Identify which cell holds the provided text, then report its (X, Y) central coordinate. 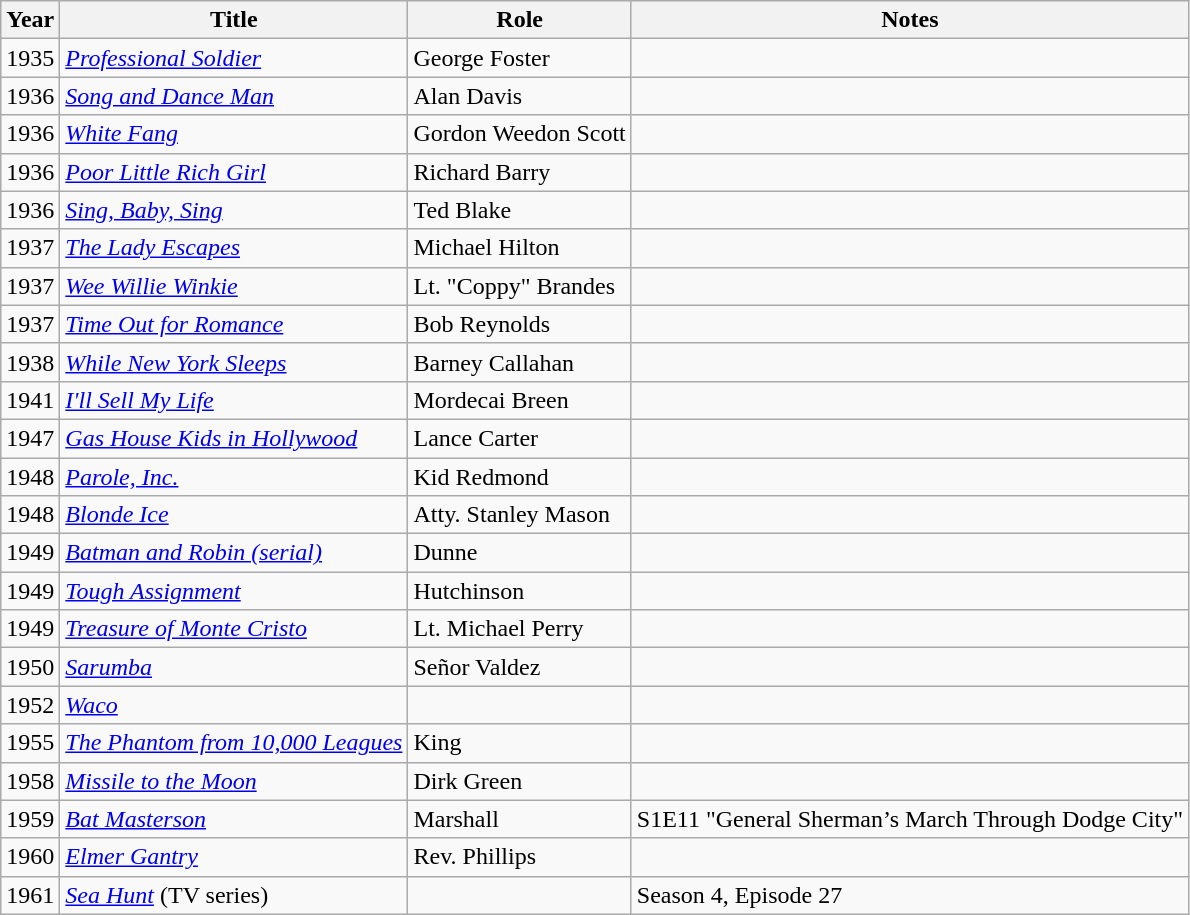
1961 (30, 895)
Song and Dance Man (234, 96)
Parole, Inc. (234, 477)
Bob Reynolds (520, 324)
1955 (30, 743)
King (520, 743)
Señor Valdez (520, 667)
George Foster (520, 58)
Dirk Green (520, 781)
Marshall (520, 819)
Barney Callahan (520, 362)
Poor Little Rich Girl (234, 172)
While New York Sleeps (234, 362)
Lt. "Coppy" Brandes (520, 286)
Dunne (520, 553)
1959 (30, 819)
Mordecai Breen (520, 400)
Notes (910, 20)
The Phantom from 10,000 Leagues (234, 743)
Rev. Phillips (520, 857)
White Fang (234, 134)
1947 (30, 438)
Alan Davis (520, 96)
Season 4, Episode 27 (910, 895)
1935 (30, 58)
Batman and Robin (serial) (234, 553)
1938 (30, 362)
Kid Redmond (520, 477)
Missile to the Moon (234, 781)
Role (520, 20)
1958 (30, 781)
Waco (234, 705)
Treasure of Monte Cristo (234, 629)
Gordon Weedon Scott (520, 134)
I'll Sell My Life (234, 400)
Professional Soldier (234, 58)
Title (234, 20)
1941 (30, 400)
1950 (30, 667)
Hutchinson (520, 591)
Wee Willie Winkie (234, 286)
Gas House Kids in Hollywood (234, 438)
1952 (30, 705)
S1E11 "General Sherman’s March Through Dodge City" (910, 819)
Year (30, 20)
Blonde Ice (234, 515)
Atty. Stanley Mason (520, 515)
Sea Hunt (TV series) (234, 895)
1960 (30, 857)
Michael Hilton (520, 248)
Bat Masterson (234, 819)
Richard Barry (520, 172)
Tough Assignment (234, 591)
Time Out for Romance (234, 324)
The Lady Escapes (234, 248)
Elmer Gantry (234, 857)
Lt. Michael Perry (520, 629)
Sarumba (234, 667)
Ted Blake (520, 210)
Lance Carter (520, 438)
Sing, Baby, Sing (234, 210)
